Return the (X, Y) coordinate for the center point of the cell that contains the specified text.  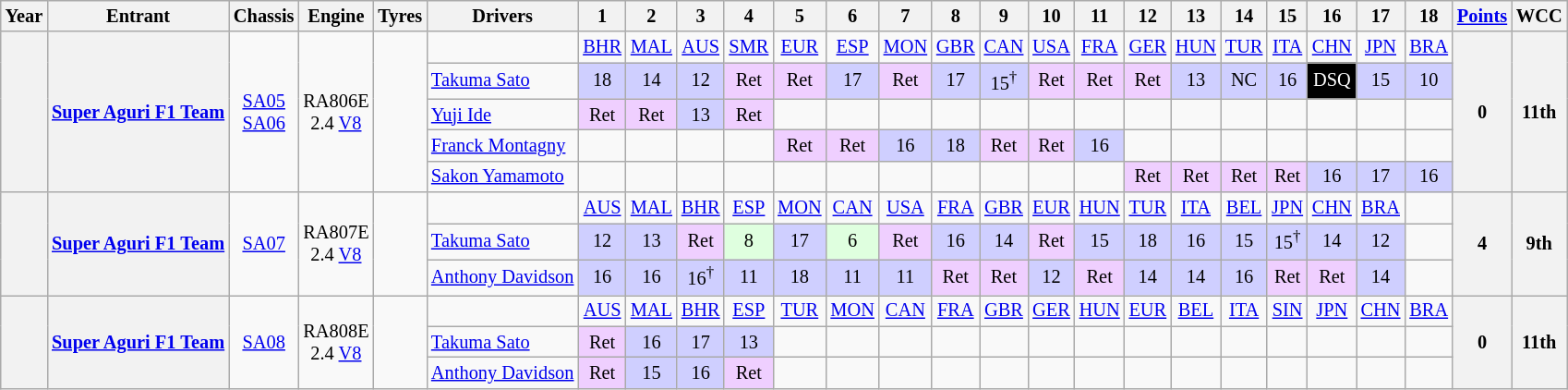
DSQ (1332, 81)
3 (701, 16)
16† (701, 277)
RA807E2.4 V8 (336, 244)
Entrant (139, 16)
Franck Montagny (502, 145)
RA808E2.4 V8 (336, 342)
Tyres (400, 16)
2 (652, 16)
SA05SA06 (264, 112)
WCC (1539, 16)
RA806E2.4 V8 (336, 112)
SIN (1287, 311)
Engine (336, 16)
NC (1244, 81)
Drivers (502, 16)
Yuji Ide (502, 115)
5 (800, 16)
SMR (748, 47)
9th (1539, 244)
Sakon Yamamoto (502, 177)
SA07 (264, 244)
Points (1482, 16)
Year (24, 16)
Chassis (264, 16)
7 (905, 16)
9 (1005, 16)
SA08 (264, 342)
1 (602, 16)
